Identify which cell holds the provided text, then report its [X, Y] central coordinate. 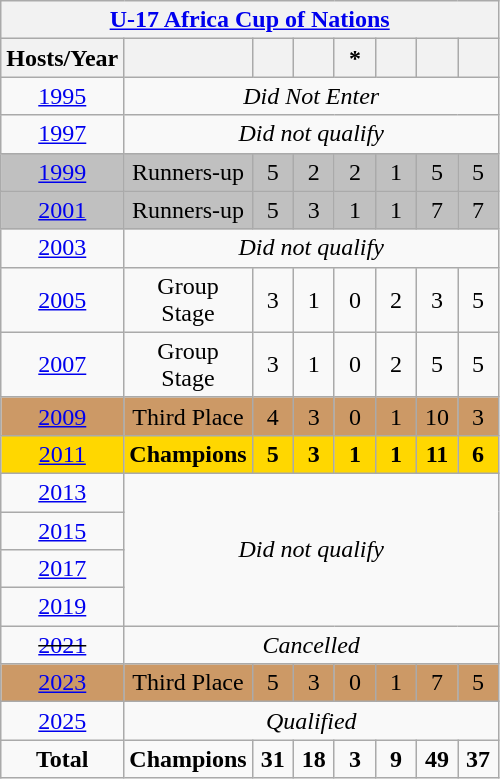
9 [396, 759]
37 [478, 759]
2001 [62, 210]
U-17 Africa Cup of Nations [250, 20]
* [354, 58]
Total [62, 759]
1995 [62, 96]
2025 [62, 721]
2019 [62, 607]
2003 [62, 248]
2017 [62, 569]
4 [272, 416]
2013 [62, 492]
2009 [62, 416]
2023 [62, 683]
49 [436, 759]
10 [436, 416]
2021 [62, 645]
1997 [62, 134]
2011 [62, 454]
6 [478, 454]
2015 [62, 531]
Hosts/Year [62, 58]
11 [436, 454]
31 [272, 759]
Qualified [312, 721]
2005 [62, 300]
Did Not Enter [312, 96]
1999 [62, 172]
Cancelled [312, 645]
18 [314, 759]
2007 [62, 364]
